Return the (X, Y) coordinate for the center point of the cell that contains the specified text.  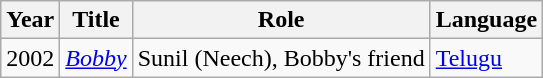
Role (281, 20)
Telugu (486, 58)
Sunil (Neech), Bobby's friend (281, 58)
2002 (30, 58)
Language (486, 20)
Year (30, 20)
Bobby (96, 58)
Title (96, 20)
